Extract the (X, Y) coordinate from the center of the cell holding the provided text.  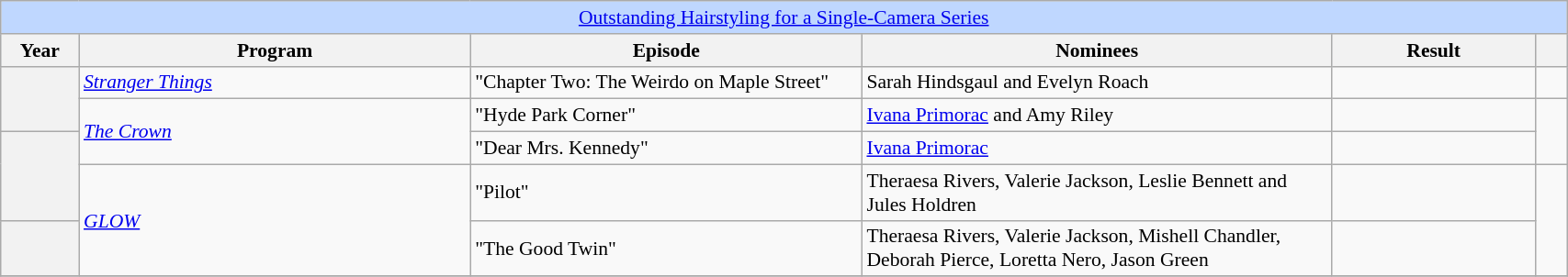
Nominees (1097, 50)
Episode (666, 50)
Result (1434, 50)
Ivana Primorac and Amy Riley (1097, 116)
Theraesa Rivers, Valerie Jackson, Leslie Bennett and Jules Holdren (1097, 193)
Ivana Primorac (1097, 149)
Theraesa Rivers, Valerie Jackson, Mishell Chandler, Deborah Pierce, Loretta Nero, Jason Green (1097, 248)
"Hyde Park Corner" (666, 116)
The Crown (275, 132)
"Pilot" (666, 193)
Sarah Hindsgaul and Evelyn Roach (1097, 83)
Outstanding Hairstyling for a Single-Camera Series (784, 17)
"The Good Twin" (666, 248)
Program (275, 50)
GLOW (275, 220)
Year (40, 50)
"Dear Mrs. Kennedy" (666, 149)
Stranger Things (275, 83)
"Chapter Two: The Weirdo on Maple Street" (666, 83)
